Find where the given text appears and provide that cell's center as (x, y) coordinate. 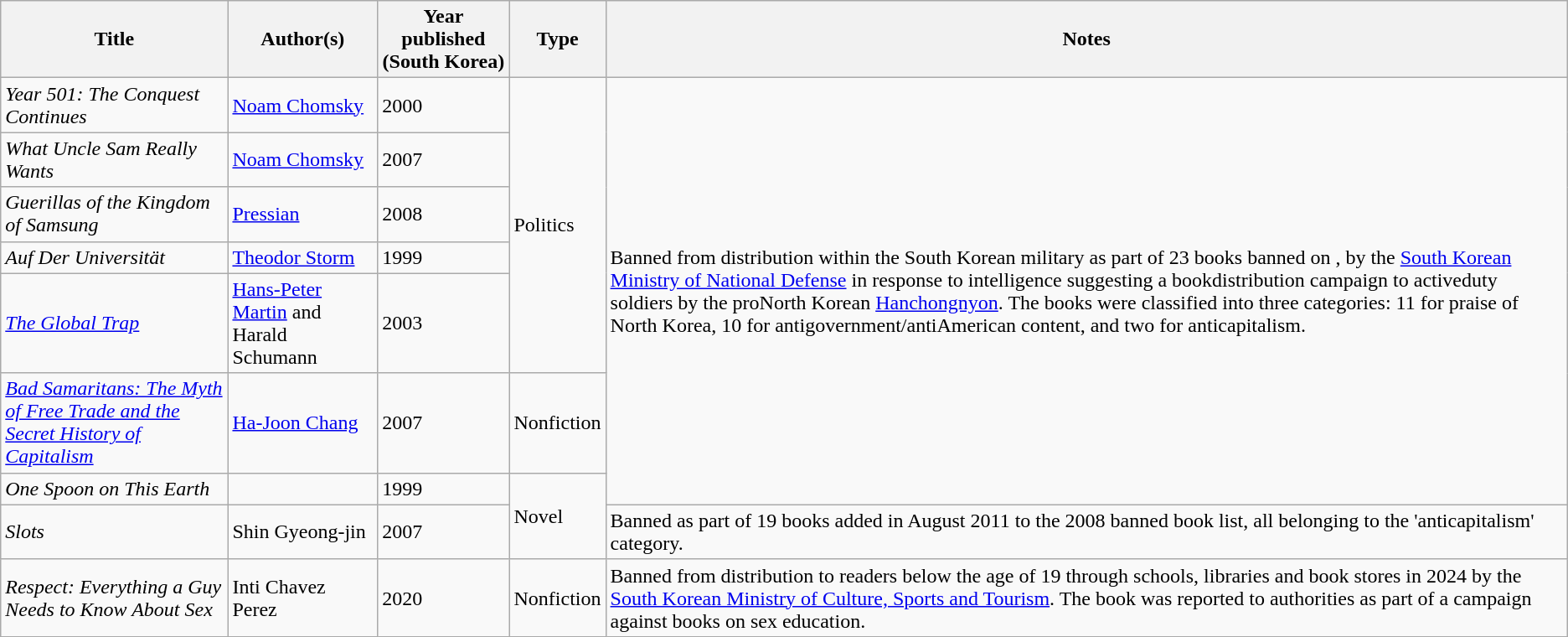
Auf Der Universität (114, 257)
Bad Samaritans: The Myth of Free Trade and the Secret History of Capitalism (114, 422)
Respect: Everything a Guy Needs to Know About Sex (114, 598)
Inti Chavez Perez (303, 598)
Year published (South Korea) (444, 39)
The Global Trap (114, 324)
Theodor Storm (303, 257)
Slots (114, 531)
Novel (558, 516)
One Spoon on This Earth (114, 489)
2000 (444, 106)
What Uncle Sam Really Wants (114, 159)
2008 (444, 215)
Year 501: The Conquest Continues (114, 106)
Banned as part of 19 books added in August 2011 to the 2008 banned book list, all belonging to the 'anticapitalism' category. (1086, 531)
Title (114, 39)
2020 (444, 598)
Author(s) (303, 39)
Hans-Peter Martin and Harald Schumann (303, 324)
Pressian (303, 215)
2003 (444, 324)
Politics (558, 225)
Shin Gyeong-jin (303, 531)
Ha-Joon Chang (303, 422)
Notes (1086, 39)
Guerillas of the Kingdom of Samsung (114, 215)
Type (558, 39)
